Find where the given text appears and provide that cell's center as (X, Y) coordinate. 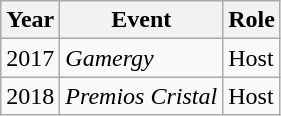
2018 (30, 96)
Role (252, 20)
Year (30, 20)
Event (142, 20)
Premios Cristal (142, 96)
Gamergy (142, 58)
2017 (30, 58)
